Identify which cell holds the provided text, then report its (X, Y) central coordinate. 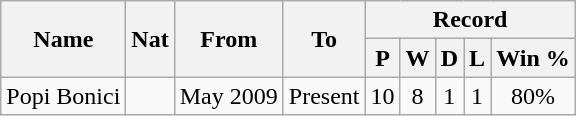
Name (64, 39)
8 (418, 96)
W (418, 58)
L (478, 58)
Record (470, 20)
May 2009 (228, 96)
From (228, 39)
Nat (150, 39)
Popi Bonici (64, 96)
80% (534, 96)
D (449, 58)
P (382, 58)
10 (382, 96)
Present (324, 96)
Win % (534, 58)
To (324, 39)
